Extract the (X, Y) coordinate from the center of the cell holding the provided text.  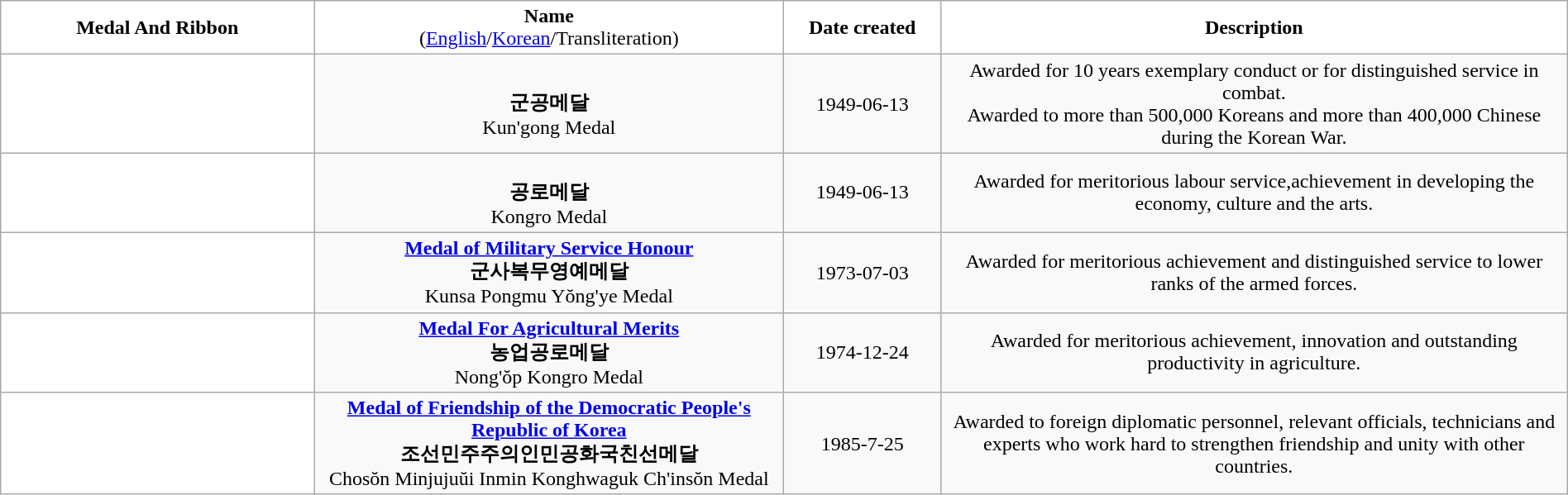
Awarded for meritorious achievement and distinguished service to lower ranks of the armed forces. (1254, 273)
1974-12-24 (862, 352)
Medal And Ribbon (157, 28)
Medal of Military Service Honour군사복무영예메달Kunsa Pongmu Yŏng'ye Medal (549, 273)
Awarded for meritorious labour service,achievement in developing the economy, culture and the arts. (1254, 193)
Medal For Agricultural Merits농업공로메달Nong'ŏp Kongro Medal (549, 352)
Awarded for meritorious achievement, innovation and outstanding productivity in agriculture. (1254, 352)
Name(English/Korean/Transliteration) (549, 28)
Date created (862, 28)
1985-7-25 (862, 444)
Description (1254, 28)
1973-07-03 (862, 273)
Medal of Friendship of the Democratic People's Republic of Korea조선민주주의인민공화국친선메달Chosŏn Minjujuŭi Inmin Konghwaguk Ch'insŏn Medal (549, 444)
공로메달Kongro Medal (549, 193)
군공메달Kun'gong Medal (549, 104)
